Extract the (X, Y) coordinate from the center of the cell holding the provided text.  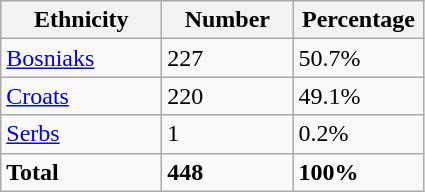
Serbs (82, 134)
Bosniaks (82, 58)
100% (358, 172)
1 (228, 134)
49.1% (358, 96)
Number (228, 20)
227 (228, 58)
50.7% (358, 58)
Percentage (358, 20)
Total (82, 172)
Croats (82, 96)
0.2% (358, 134)
Ethnicity (82, 20)
220 (228, 96)
448 (228, 172)
